Find where the given text appears and provide that cell's center as (X, Y) coordinate. 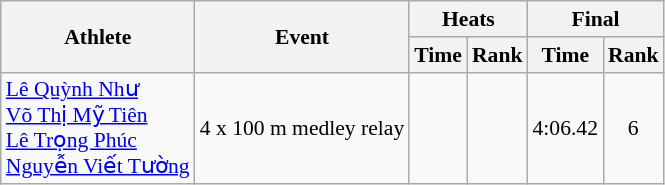
4 x 100 m medley relay (302, 128)
6 (634, 128)
Final (596, 19)
Athlete (98, 36)
Heats (468, 19)
4:06.42 (566, 128)
Lê Quỳnh NhưVõ Thị Mỹ TiênLê Trọng PhúcNguyễn Viết Tường (98, 128)
Event (302, 36)
